Determine the [X, Y] coordinate at the center of the cell enclosing the given text.  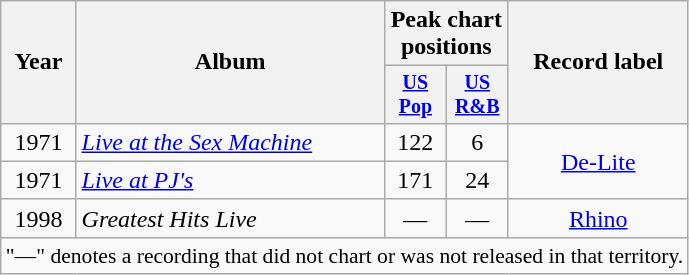
Rhino [598, 218]
122 [415, 142]
1998 [38, 218]
171 [415, 180]
6 [477, 142]
Album [230, 62]
Record label [598, 62]
Live at the Sex Machine [230, 142]
Greatest Hits Live [230, 218]
24 [477, 180]
US Pop [415, 94]
Peak chart positions [446, 34]
"—" denotes a recording that did not chart or was not released in that territory. [345, 255]
De-Lite [598, 161]
Year [38, 62]
USR&B [477, 94]
Live at PJ's [230, 180]
